Return the (x, y) coordinate for the center point of the cell that contains the specified text.  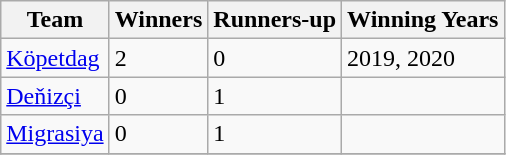
Migrasiya (55, 134)
Winning Years (423, 20)
2 (158, 58)
Runners-up (275, 20)
Winners (158, 20)
2019, 2020 (423, 58)
Köpetdag (55, 58)
Deňizçi (55, 96)
Team (55, 20)
